Identify which cell holds the provided text, then report its (X, Y) central coordinate. 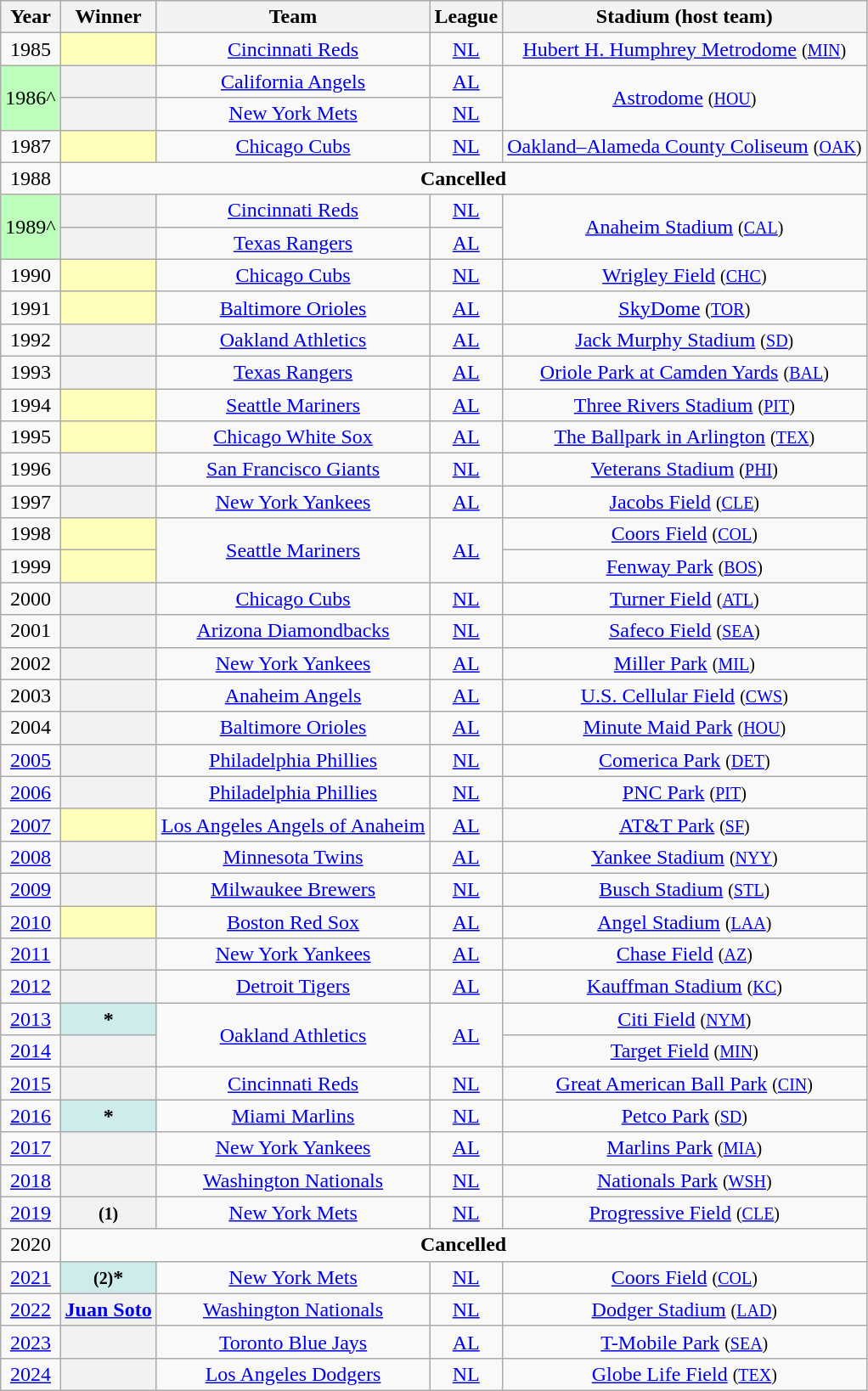
Marlins Park (MIA) (685, 1148)
Chicago White Sox (293, 437)
1993 (31, 372)
1986^ (31, 98)
Target Field (MIN) (685, 1051)
1985 (31, 49)
Milwaukee Brewers (293, 889)
Turner Field (ATL) (685, 599)
2021 (31, 1277)
Miami Marlins (293, 1116)
Great American Ball Park (CIN) (685, 1084)
1995 (31, 437)
2023 (31, 1342)
The Ballpark in Arlington (TEX) (685, 437)
2009 (31, 889)
Juan Soto (109, 1309)
Winner (109, 17)
1987 (31, 146)
2006 (31, 792)
2001 (31, 631)
Miller Park (MIL) (685, 663)
1994 (31, 405)
2019 (31, 1213)
U.S. Cellular Field (CWS) (685, 695)
2004 (31, 728)
Progressive Field (CLE) (685, 1213)
Citi Field (NYM) (685, 1019)
Team (293, 17)
Stadium (host team) (685, 17)
2007 (31, 825)
Nationals Park (WSH) (685, 1180)
Minnesota Twins (293, 857)
Fenway Park (BOS) (685, 566)
1989^ (31, 227)
Oriole Park at Camden Yards (BAL) (685, 372)
Anaheim Stadium (CAL) (685, 227)
Angel Stadium (LAA) (685, 921)
2015 (31, 1084)
1991 (31, 307)
Year (31, 17)
2003 (31, 695)
Kauffman Stadium (KC) (685, 987)
1999 (31, 566)
Arizona Diamondbacks (293, 631)
Petco Park (SD) (685, 1116)
Veterans Stadium (PHI) (685, 470)
Hubert H. Humphrey Metrodome (MIN) (685, 49)
2017 (31, 1148)
Chase Field (AZ) (685, 955)
California Angels (293, 82)
2000 (31, 599)
2018 (31, 1180)
T-Mobile Park (SEA) (685, 1342)
Globe Life Field (TEX) (685, 1374)
Oakland–Alameda County Coliseum (OAK) (685, 146)
Los Angeles Dodgers (293, 1374)
Yankee Stadium (NYY) (685, 857)
Jack Murphy Stadium (SD) (685, 340)
Three Rivers Stadium (PIT) (685, 405)
PNC Park (PIT) (685, 792)
2002 (31, 663)
AT&T Park (SF) (685, 825)
2008 (31, 857)
1988 (31, 178)
Comerica Park (DET) (685, 760)
Toronto Blue Jays (293, 1342)
1996 (31, 470)
2020 (31, 1245)
1997 (31, 502)
Jacobs Field (CLE) (685, 502)
Dodger Stadium (LAD) (685, 1309)
2010 (31, 921)
(2)* (109, 1277)
Anaheim Angels (293, 695)
1992 (31, 340)
2012 (31, 987)
Detroit Tigers (293, 987)
2024 (31, 1374)
Minute Maid Park (HOU) (685, 728)
Wrigley Field (CHC) (685, 275)
2022 (31, 1309)
Boston Red Sox (293, 921)
2013 (31, 1019)
San Francisco Giants (293, 470)
Busch Stadium (STL) (685, 889)
League (466, 17)
(1) (109, 1213)
2011 (31, 955)
2005 (31, 760)
SkyDome (TOR) (685, 307)
1990 (31, 275)
Los Angeles Angels of Anaheim (293, 825)
2014 (31, 1051)
Astrodome (HOU) (685, 98)
1998 (31, 534)
2016 (31, 1116)
Safeco Field (SEA) (685, 631)
